Output the [x, y] coordinate of the center of the cell containing the given text.  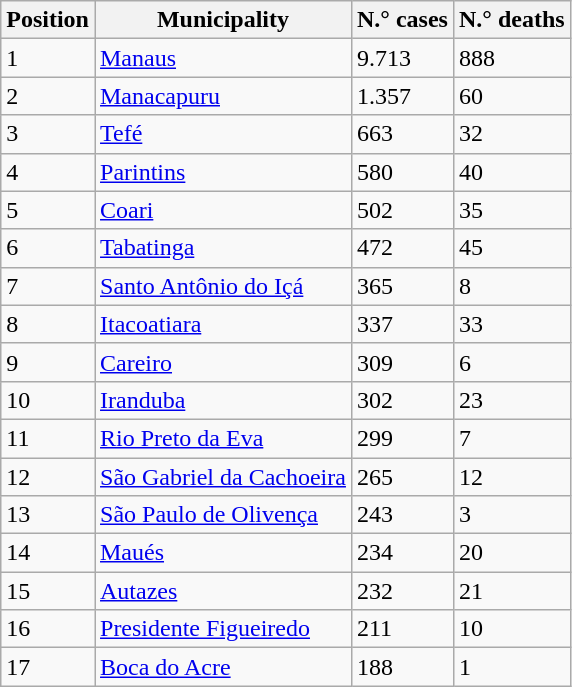
888 [512, 58]
Santo Antônio do Içá [222, 286]
9 [48, 362]
14 [48, 553]
Position [48, 20]
234 [402, 553]
265 [402, 477]
Boca do Acre [222, 667]
4 [48, 172]
São Gabriel da Cachoeira [222, 477]
Rio Preto da Eva [222, 438]
20 [512, 553]
Coari [222, 210]
9.713 [402, 58]
13 [48, 515]
Maués [222, 553]
16 [48, 629]
35 [512, 210]
32 [512, 134]
502 [402, 210]
33 [512, 324]
Manacapuru [222, 96]
309 [402, 362]
Parintins [222, 172]
São Paulo de Olivença [222, 515]
188 [402, 667]
40 [512, 172]
243 [402, 515]
15 [48, 591]
Municipality [222, 20]
365 [402, 286]
17 [48, 667]
299 [402, 438]
Careiro [222, 362]
232 [402, 591]
23 [512, 400]
N.° cases [402, 20]
Tefé [222, 134]
45 [512, 248]
60 [512, 96]
663 [402, 134]
337 [402, 324]
N.° deaths [512, 20]
2 [48, 96]
580 [402, 172]
1.357 [402, 96]
5 [48, 210]
Manaus [222, 58]
11 [48, 438]
Autazes [222, 591]
21 [512, 591]
Tabatinga [222, 248]
Iranduba [222, 400]
Presidente Figueiredo [222, 629]
302 [402, 400]
211 [402, 629]
472 [402, 248]
Itacoatiara [222, 324]
